Return (x, y) of the center of cell containing provided text 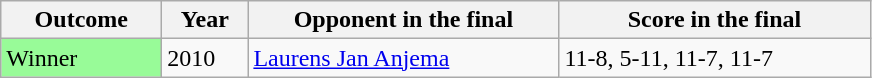
Outcome (82, 20)
2010 (205, 58)
11-8, 5-11, 11-7, 11-7 (714, 58)
Year (205, 20)
Score in the final (714, 20)
Laurens Jan Anjema (404, 58)
Opponent in the final (404, 20)
Winner (82, 58)
